Scan for the cell matching the given text and deliver its [X, Y] coordinate at center. 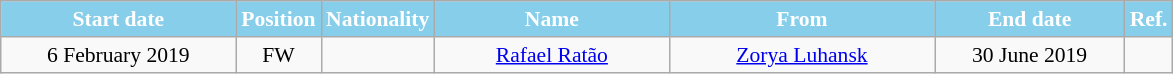
Start date [118, 19]
FW [278, 55]
Nationality [378, 19]
Position [278, 19]
30 June 2019 [1030, 55]
Rafael Ratão [552, 55]
Name [552, 19]
End date [1030, 19]
6 February 2019 [118, 55]
Ref. [1149, 19]
From [802, 19]
Zorya Luhansk [802, 55]
